Provide the (X, Y) coordinate of the cell's center where the given text is located.  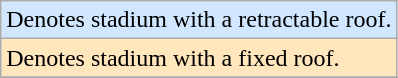
Denotes stadium with a fixed roof. (199, 58)
Denotes stadium with a retractable roof. (199, 20)
